Provide the [X, Y] coordinate of the cell's center where the given text is located.  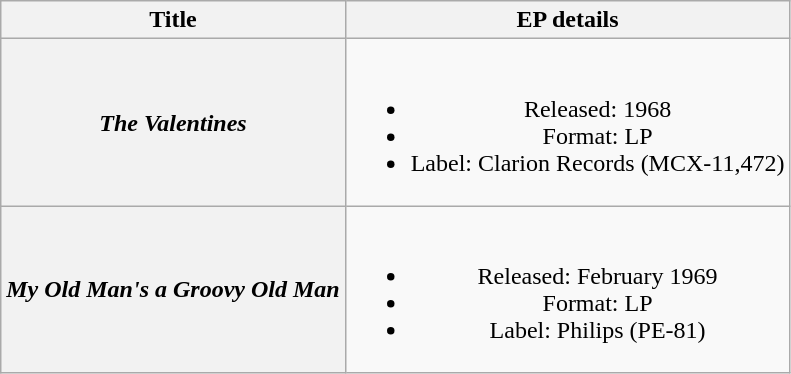
Released: February 1969Format: LPLabel: Philips (PE-81) [568, 290]
EP details [568, 20]
The Valentines [173, 122]
Released: 1968Format: LPLabel: Clarion Records (MCX-11,472) [568, 122]
My Old Man's a Groovy Old Man [173, 290]
Title [173, 20]
